Find where the given text appears and provide that cell's center as [X, Y] coordinate. 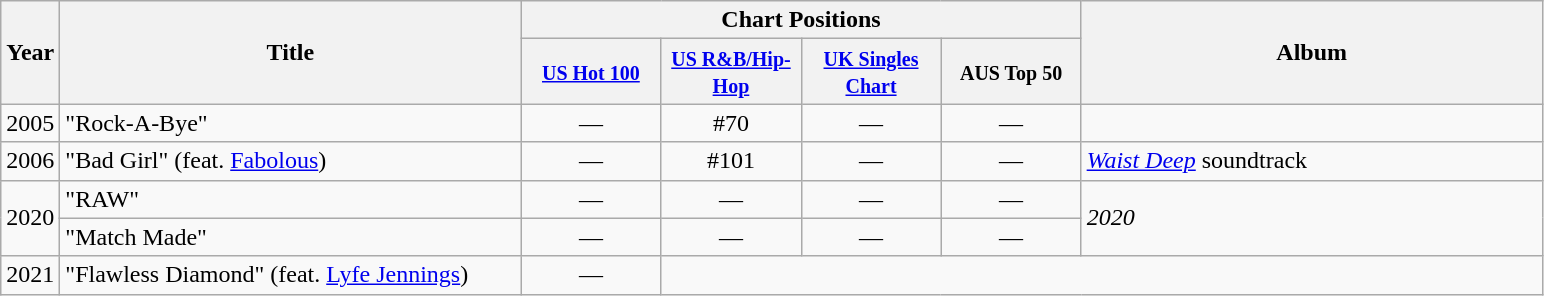
"Match Made" [290, 237]
"Flawless Diamond" (feat. Lyfe Jennings) [290, 275]
US Hot 100 [591, 72]
Chart Positions [801, 20]
2021 [30, 275]
"Rock-A-Bye" [290, 123]
2006 [30, 161]
Title [290, 52]
#70 [731, 123]
"RAW" [290, 199]
US R&B/Hip-Hop [731, 72]
AUS Top 50 [1011, 72]
UK Singles Chart [871, 72]
"Bad Girl" (feat. Fabolous) [290, 161]
Album [1312, 52]
Waist Deep soundtrack [1312, 161]
2005 [30, 123]
Year [30, 52]
#101 [731, 161]
